Identify which cell holds the provided text, then report its (x, y) central coordinate. 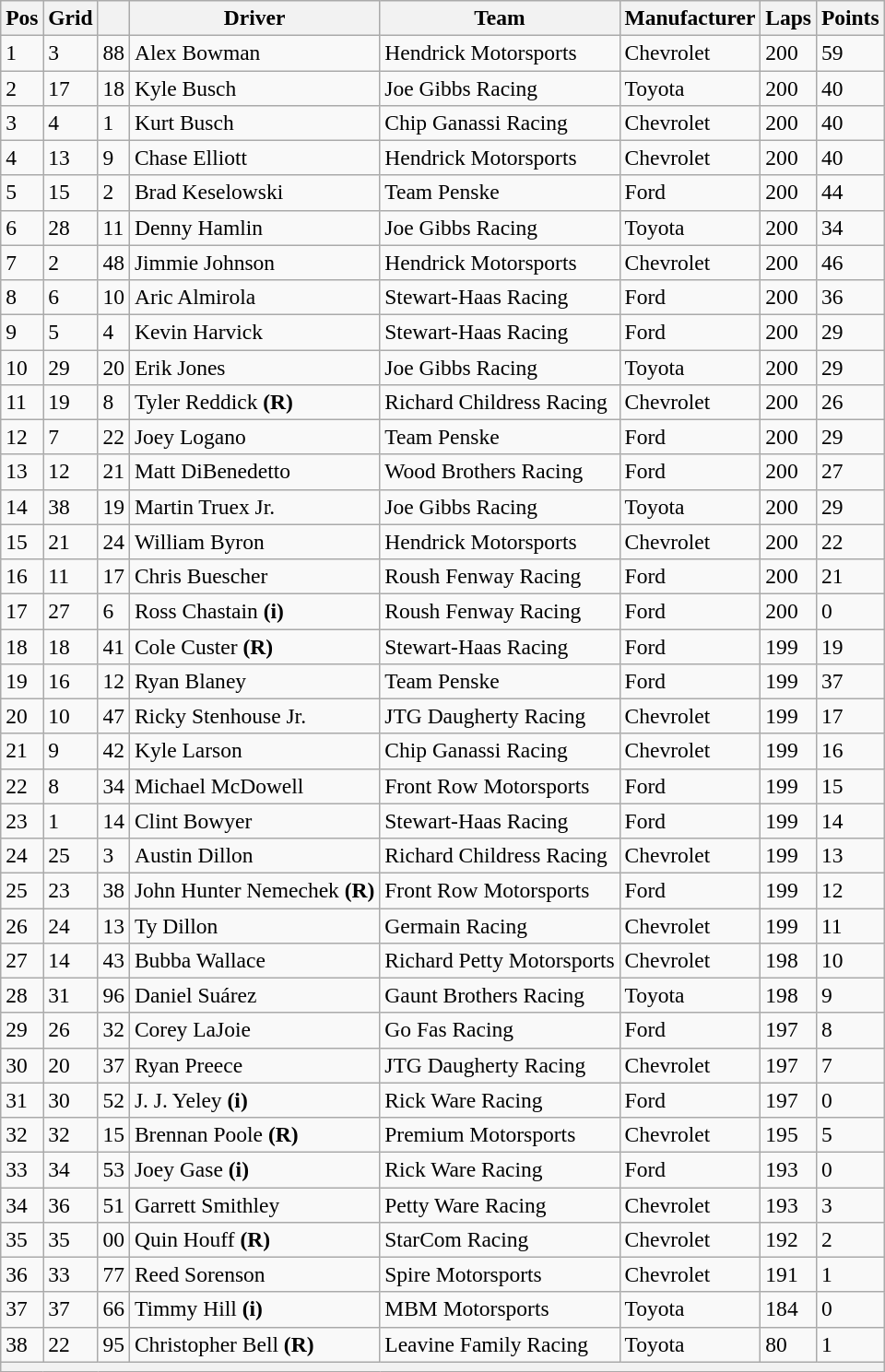
195 (789, 1134)
Alex Bowman (254, 53)
43 (113, 960)
Ty Dillon (254, 925)
191 (789, 1274)
42 (113, 751)
Richard Petty Motorsports (500, 960)
Chase Elliott (254, 158)
Ryan Preece (254, 1065)
Chris Buescher (254, 576)
Ricky Stenhouse Jr. (254, 716)
Manufacturer (690, 18)
Daniel Suárez (254, 995)
Brennan Poole (R) (254, 1134)
88 (113, 53)
41 (113, 646)
77 (113, 1274)
Leavine Family Racing (500, 1344)
Laps (789, 18)
Aric Almirola (254, 297)
80 (789, 1344)
Premium Motorsports (500, 1134)
Wood Brothers Racing (500, 472)
Gaunt Brothers Racing (500, 995)
Driver (254, 18)
Joey Logano (254, 437)
Petty Ware Racing (500, 1204)
Kyle Busch (254, 88)
Quin Houff (R) (254, 1239)
Brad Keselowski (254, 193)
Ryan Blaney (254, 681)
Team (500, 18)
192 (789, 1239)
Denny Hamlin (254, 228)
Michael McDowell (254, 786)
96 (113, 995)
Kurt Busch (254, 123)
Ross Chastain (i) (254, 611)
Garrett Smithley (254, 1204)
Germain Racing (500, 925)
44 (850, 193)
Grid (70, 18)
MBM Motorsports (500, 1309)
Points (850, 18)
Cole Custer (R) (254, 646)
Christopher Bell (R) (254, 1344)
Kyle Larson (254, 751)
Clint Bowyer (254, 821)
Tyler Reddick (R) (254, 402)
52 (113, 1100)
Jimmie Johnson (254, 263)
William Byron (254, 542)
66 (113, 1309)
Bubba Wallace (254, 960)
Go Fas Racing (500, 1030)
J. J. Yeley (i) (254, 1100)
Erik Jones (254, 367)
Martin Truex Jr. (254, 507)
59 (850, 53)
Joey Gase (i) (254, 1169)
184 (789, 1309)
Reed Sorenson (254, 1274)
46 (850, 263)
95 (113, 1344)
Spire Motorsports (500, 1274)
Timmy Hill (i) (254, 1309)
John Hunter Nemechek (R) (254, 890)
53 (113, 1169)
Corey LaJoie (254, 1030)
51 (113, 1204)
47 (113, 716)
Austin Dillon (254, 855)
00 (113, 1239)
Kevin Harvick (254, 332)
StarCom Racing (500, 1239)
Matt DiBenedetto (254, 472)
48 (113, 263)
Pos (22, 18)
